Return [x, y] of the center of cell containing provided text 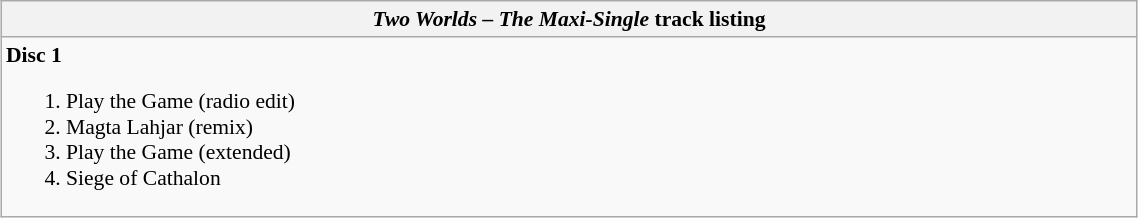
Disc 1Play the Game (radio edit)Magta Lahjar (remix)Play the Game (extended)Siege of Cathalon [569, 126]
Two Worlds – The Maxi-Single track listing [569, 19]
